Identify which cell holds the provided text, then report its [X, Y] central coordinate. 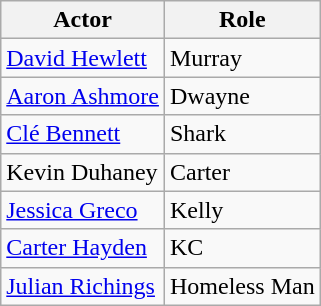
Carter [242, 172]
Julian Richings [83, 286]
Kelly [242, 210]
Clé Bennett [83, 134]
Carter Hayden [83, 248]
David Hewlett [83, 58]
Actor [83, 20]
Jessica Greco [83, 210]
Shark [242, 134]
Aaron Ashmore [83, 96]
Kevin Duhaney [83, 172]
Role [242, 20]
Homeless Man [242, 286]
KC [242, 248]
Murray [242, 58]
Dwayne [242, 96]
